Return (X, Y) of the center of cell containing provided text 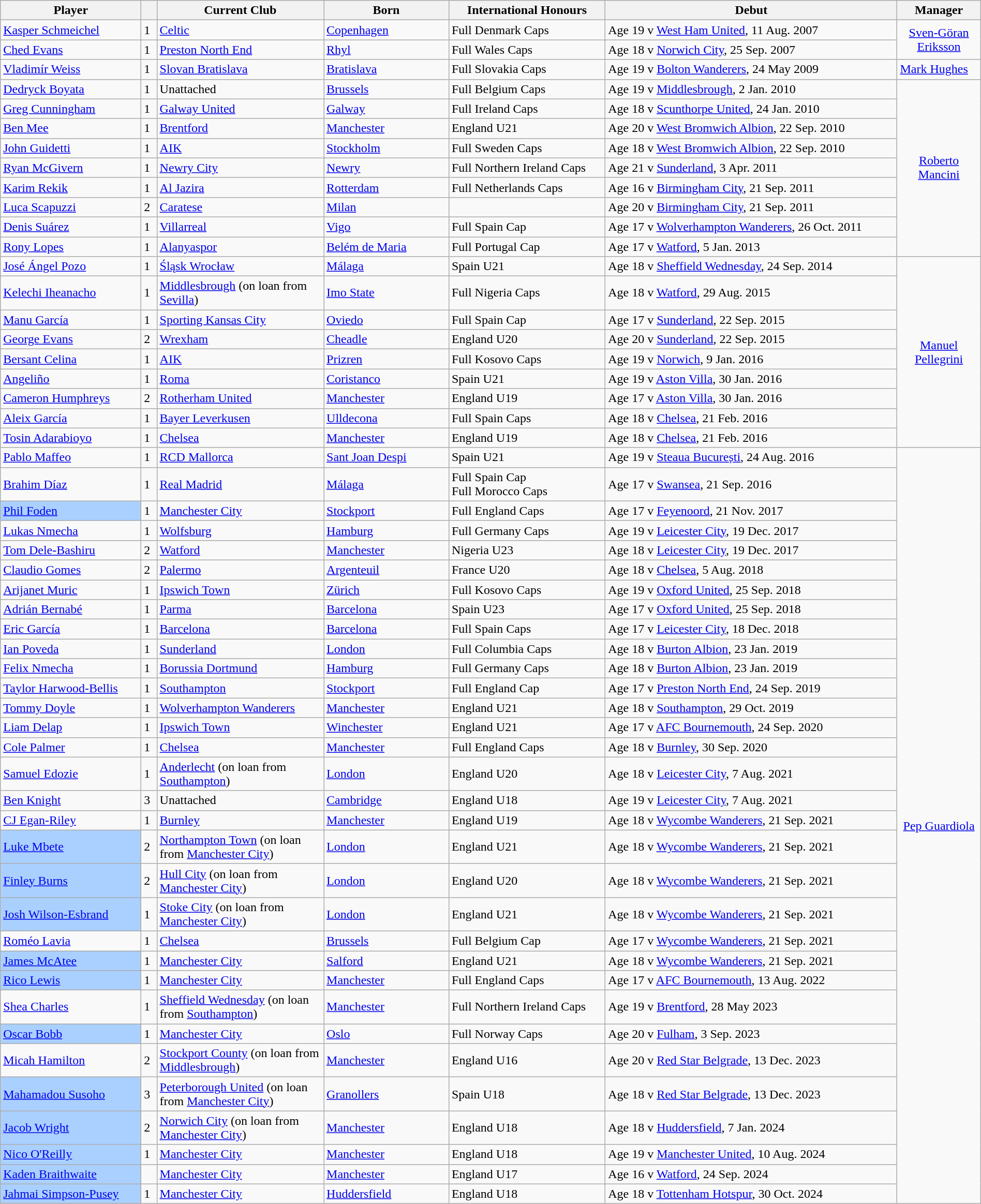
Wolfsburg (240, 530)
Rhyl (387, 50)
Slovan Bratislava (240, 69)
Age 17 v AFC Bournemouth, 24 Sep. 2020 (751, 727)
Prizren (387, 359)
Arijanet Muric (71, 589)
Age 19 v Leicester City, 7 Aug. 2021 (751, 800)
England U16 (527, 1061)
Salford (387, 961)
Nico O'Reilly (71, 1154)
Kasper Schmeichel (71, 30)
Kelechi Iheanacho (71, 293)
Age 21 v Sunderland, 3 Apr. 2011 (751, 168)
Age 17 v Leicester City, 18 Dec. 2018 (751, 629)
Age 16 v Birmingham City, 21 Sep. 2011 (751, 187)
Age 19 v West Ham United, 11 Aug. 2007 (751, 30)
Cameron Humphreys (71, 398)
Rony Lopes (71, 247)
Taylor Harwood-Bellis (71, 688)
Age 17 v Wycombe Wanderers, 21 Sep. 2021 (751, 941)
Age 17 v Aston Villa, 30 Jan. 2016 (751, 398)
Southampton (240, 688)
Galway United (240, 109)
Winchester (387, 727)
Full Norway Caps (527, 1034)
Full Sweden Caps (527, 148)
Full Columbia Caps (527, 649)
Manager (939, 10)
Jahmai Simpson-Pusey (71, 1194)
Stockport County (on loan from Middlesbrough) (240, 1061)
Imo State (387, 293)
Age 19 v Bolton Wanderers, 24 May 2009 (751, 69)
England U17 (527, 1174)
Tommy Doyle (71, 708)
Nigeria U23 (527, 550)
Age 18 v Leicester City, 7 Aug. 2021 (751, 774)
Full Belgium Caps (527, 89)
Luke Mbete (71, 846)
Vladimír Weiss (71, 69)
Roberto Mancini (939, 168)
Age 18 v West Bromwich Albion, 22 Sep. 2010 (751, 148)
Bratislava (387, 69)
Dedryck Boyata (71, 89)
Pablo Maffeo (71, 457)
France U20 (527, 570)
Full Portugal Cap (527, 247)
Age 20 v Red Star Belgrade, 13 Dec. 2023 (751, 1061)
Newry (387, 168)
Greg Cunningham (71, 109)
Born (387, 10)
Age 19 v Brentford, 28 May 2023 (751, 1007)
Age 18 v Tottenham Hotspur, 30 Oct. 2024 (751, 1194)
Roma (240, 379)
Parma (240, 610)
Ched Evans (71, 50)
Ben Mee (71, 128)
Age 19 v Aston Villa, 30 Jan. 2016 (751, 379)
Watford (240, 550)
Full Wales Caps (527, 50)
Copenhagen (387, 30)
Age 17 v Wolverhampton Wanderers, 26 Oct. 2011 (751, 227)
Age 18 v Norwich City, 25 Sep. 2007 (751, 50)
Belém de Maria (387, 247)
Kaden Braithwaite (71, 1174)
Age 19 v Leicester City, 19 Dec. 2017 (751, 530)
Age 18 v Southampton, 29 Oct. 2019 (751, 708)
Full England Cap (527, 688)
Middlesbrough (on loan from Sevilla) (240, 293)
Zürich (387, 589)
Bayer Leverkusen (240, 418)
Age 17 v Sunderland, 22 Sep. 2015 (751, 320)
Hull City (on loan from Manchester City) (240, 881)
Sporting Kansas City (240, 320)
Age 17 v Oxford United, 25 Sep. 2018 (751, 610)
Age 18 v Chelsea, 5 Aug. 2018 (751, 570)
Age 20 v Fulham, 3 Sep. 2023 (751, 1034)
Norwich City (on loan from Manchester City) (240, 1128)
Cambridge (387, 800)
Wrexham (240, 339)
Granollers (387, 1094)
Coristanco (387, 379)
Stockholm (387, 148)
Tosin Adarabioyo (71, 438)
Spain U18 (527, 1094)
Cole Palmer (71, 747)
Liam Delap (71, 727)
Burnley (240, 820)
Rotherham United (240, 398)
Age 18 v Huddersfield, 7 Jan. 2024 (751, 1128)
Oslo (387, 1034)
Finley Burns (71, 881)
Micah Hamilton (71, 1061)
Sant Joan Despi (387, 457)
Borussia Dortmund (240, 668)
Denis Suárez (71, 227)
Adrián Bernabé (71, 610)
Ryan McGivern (71, 168)
Villarreal (240, 227)
Ian Poveda (71, 649)
Age 18 v Leicester City, 19 Dec. 2017 (751, 550)
Real Madrid (240, 484)
Rico Lewis (71, 980)
CJ Egan-Riley (71, 820)
Śląsk Wrocław (240, 266)
Northampton Town (on loan from Manchester City) (240, 846)
Age 17 v Preston North End, 24 Sep. 2019 (751, 688)
Spain U23 (527, 610)
Lukas Nmecha (71, 530)
International Honours (527, 10)
Claudio Gomes (71, 570)
Age 20 v Sunderland, 22 Sep. 2015 (751, 339)
Palermo (240, 570)
Age 19 v Middlesbrough, 2 Jan. 2010 (751, 89)
Full Netherlands Caps (527, 187)
Luca Scapuzzi (71, 207)
Milan (387, 207)
Vigo (387, 227)
José Ángel Pozo (71, 266)
Full Denmark Caps (527, 30)
Phil Foden (71, 511)
Eric García (71, 629)
Age 20 v Birmingham City, 21 Sep. 2011 (751, 207)
Angeliño (71, 379)
Age 16 v Watford, 24 Sep. 2024 (751, 1174)
Player (71, 10)
Sven-Göran Eriksson (939, 40)
Josh Wilson-Esbrand (71, 914)
Age 19 v Steaua București, 24 Aug. 2016 (751, 457)
Alanyaspor (240, 247)
Felix Nmecha (71, 668)
Full Slovakia Caps (527, 69)
Age 18 v Watford, 29 Aug. 2015 (751, 293)
Mark Hughes (939, 69)
Stoke City (on loan from Manchester City) (240, 914)
Age 18 v Red Star Belgrade, 13 Dec. 2023 (751, 1094)
Age 17 v Swansea, 21 Sep. 2016 (751, 484)
Oviedo (387, 320)
Age 17 v Feyenoord, 21 Nov. 2017 (751, 511)
Jacob Wright (71, 1128)
Galway (387, 109)
Age 18 v Scunthorpe United, 24 Jan. 2010 (751, 109)
Age 19 v Norwich, 9 Jan. 2016 (751, 359)
Wolverhampton Wanderers (240, 708)
Argenteuil (387, 570)
Newry City (240, 168)
Full Spain Cap Full Morocco Caps (527, 484)
Age 19 v Oxford United, 25 Sep. 2018 (751, 589)
Full Ireland Caps (527, 109)
Pep Guardiola (939, 826)
John Guidetti (71, 148)
Anderlecht (on loan from Southampton) (240, 774)
Brahim Díaz (71, 484)
Peterborough United (on loan from Manchester City) (240, 1094)
RCD Mallorca (240, 457)
Age 18 v Burnley, 30 Sep. 2020 (751, 747)
Samuel Edozie (71, 774)
Caratese (240, 207)
Sunderland (240, 649)
Current Club (240, 10)
Cheadle (387, 339)
Age 19 v Manchester United, 10 Aug. 2024 (751, 1154)
Oscar Bobb (71, 1034)
Shea Charles (71, 1007)
Al Jazira (240, 187)
Age 18 v Sheffield Wednesday, 24 Sep. 2014 (751, 266)
Ben Knight (71, 800)
Manuel Pellegrini (939, 352)
Bersant Celina (71, 359)
Roméo Lavia (71, 941)
Sheffield Wednesday (on loan from Southampton) (240, 1007)
George Evans (71, 339)
Age 20 v West Bromwich Albion, 22 Sep. 2010 (751, 128)
Ulldecona (387, 418)
Huddersfield (387, 1194)
Brentford (240, 128)
Rotterdam (387, 187)
Karim Rekik (71, 187)
Age 17 v AFC Bournemouth, 13 Aug. 2022 (751, 980)
Mahamadou Susoho (71, 1094)
Full Belgium Cap (527, 941)
Preston North End (240, 50)
James McAtee (71, 961)
Manu García (71, 320)
Tom Dele-Bashiru (71, 550)
Celtic (240, 30)
Debut (751, 10)
Aleix García (71, 418)
Age 17 v Watford, 5 Jan. 2013 (751, 247)
Full Nigeria Caps (527, 293)
